Search for the cell housing the specified text and yield its (x, y) center coordinate. 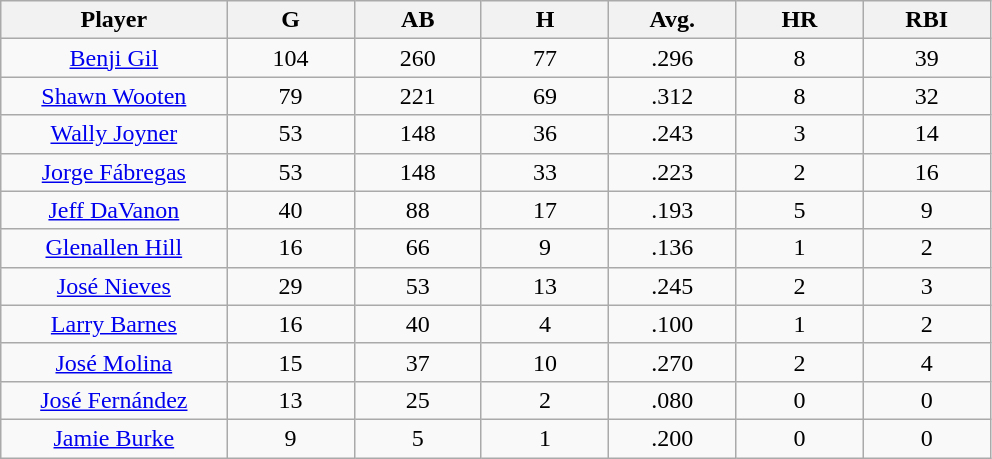
H (544, 20)
.100 (672, 324)
66 (418, 248)
15 (290, 362)
Player (114, 20)
Jorge Fábregas (114, 172)
29 (290, 286)
.136 (672, 248)
Benji Gil (114, 58)
Shawn Wooten (114, 96)
25 (418, 400)
221 (418, 96)
32 (926, 96)
José Fernández (114, 400)
Jamie Burke (114, 438)
79 (290, 96)
Wally Joyner (114, 134)
.193 (672, 210)
.243 (672, 134)
37 (418, 362)
.200 (672, 438)
.312 (672, 96)
69 (544, 96)
G (290, 20)
10 (544, 362)
.223 (672, 172)
88 (418, 210)
Glenallen Hill (114, 248)
260 (418, 58)
Larry Barnes (114, 324)
HR (800, 20)
José Molina (114, 362)
36 (544, 134)
RBI (926, 20)
.245 (672, 286)
.296 (672, 58)
.080 (672, 400)
AB (418, 20)
77 (544, 58)
.270 (672, 362)
104 (290, 58)
Avg. (672, 20)
Jeff DaVanon (114, 210)
José Nieves (114, 286)
17 (544, 210)
14 (926, 134)
33 (544, 172)
39 (926, 58)
